Pinpoint the cell where the given text exists, returning its [x, y] midpoint coordinate. 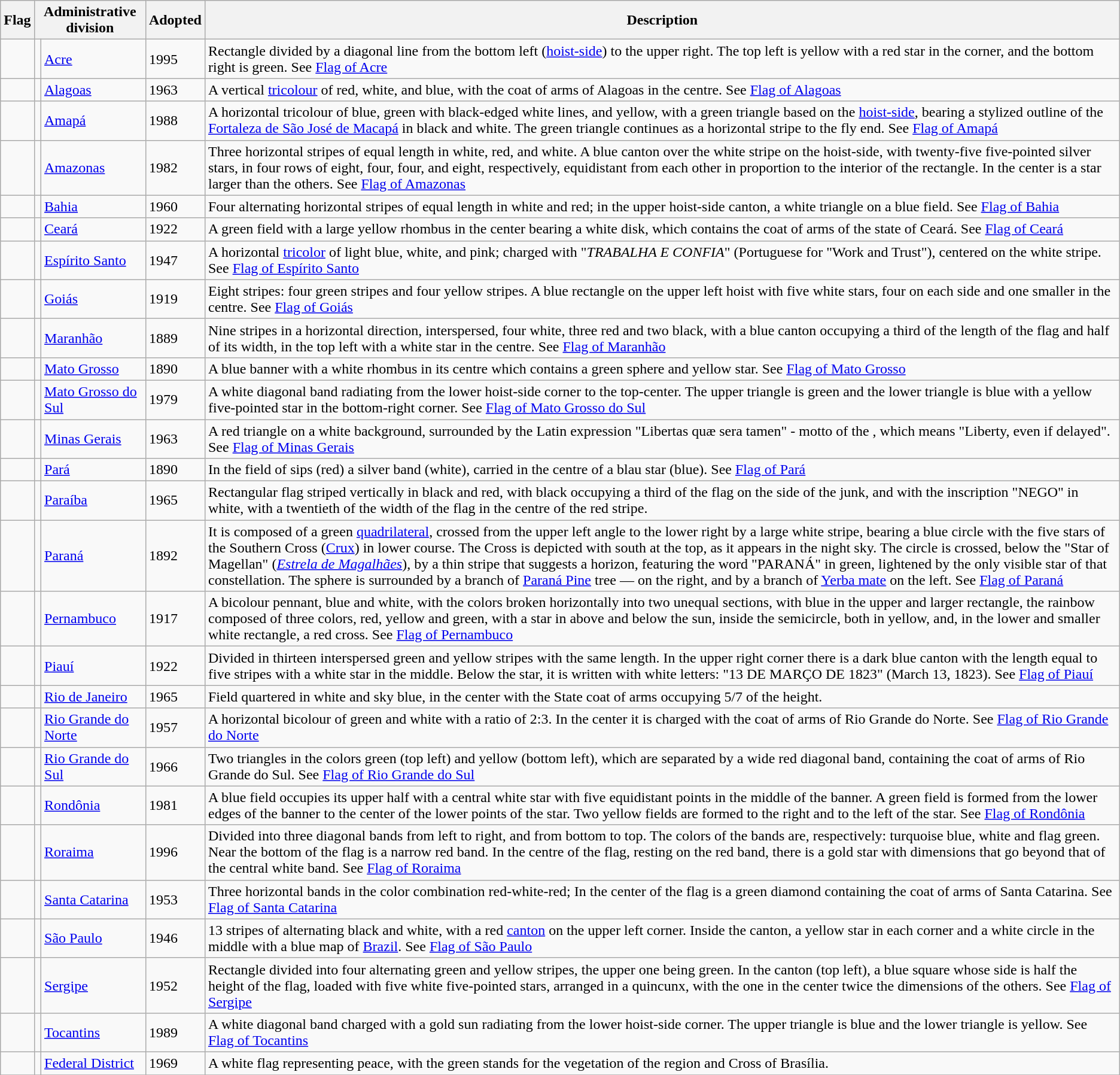
Tocantins [93, 1032]
Federal District [93, 1063]
A vertical tricolour of red, white, and blue, with the coat of arms of Alagoas in the centre. See Flag of Alagoas [662, 90]
1995 [175, 59]
Adopted [175, 20]
Field quartered in white and sky blue, in the center with the State coat of arms occupying 5/7 of the height. [662, 697]
Rio de Janeiro [93, 697]
Pará [93, 470]
Paraná [93, 555]
Rondônia [93, 806]
Alagoas [93, 90]
1953 [175, 899]
Mato Grosso do Sul [93, 400]
1889 [175, 338]
1946 [175, 939]
Ceará [93, 229]
1919 [175, 299]
Piauí [93, 666]
1988 [175, 121]
1892 [175, 555]
1917 [175, 619]
Rio Grande do Norte [93, 728]
1952 [175, 985]
1989 [175, 1032]
Mato Grosso [93, 369]
Pernambuco [93, 619]
Acre [93, 59]
A white flag representing peace, with the green stands for the vegetation of the region and Cross of Brasília. [662, 1063]
Rio Grande do Sul [93, 766]
Bahia [93, 207]
1969 [175, 1063]
1947 [175, 260]
São Paulo [93, 939]
Santa Catarina [93, 899]
Paraíba [93, 500]
Goiás [93, 299]
Sergipe [93, 985]
In the field of sips (red) a silver band (white), carried in the centre of a blau star (blue). See Flag of Pará [662, 470]
1996 [175, 852]
1957 [175, 728]
Description [662, 20]
1979 [175, 400]
Administrative division [90, 20]
Flag [17, 20]
Roraima [93, 852]
Maranhão [93, 338]
A blue banner with a white rhombus in its centre which contains a green sphere and yellow star. See Flag of Mato Grosso [662, 369]
Amazonas [93, 168]
Espírito Santo [93, 260]
1982 [175, 168]
1960 [175, 207]
Amapá [93, 121]
Minas Gerais [93, 438]
1981 [175, 806]
1966 [175, 766]
